Return (X, Y) of the center of cell containing provided text 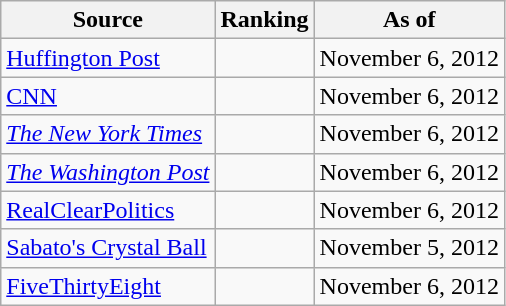
November 5, 2012 (409, 248)
The New York Times (108, 134)
Sabato's Crystal Ball (108, 248)
As of (409, 20)
Huffington Post (108, 58)
Source (108, 20)
The Washington Post (108, 172)
Ranking (264, 20)
RealClearPolitics (108, 210)
CNN (108, 96)
FiveThirtyEight (108, 286)
